Return the [X, Y] coordinate for the center point of the cell that contains the specified text.  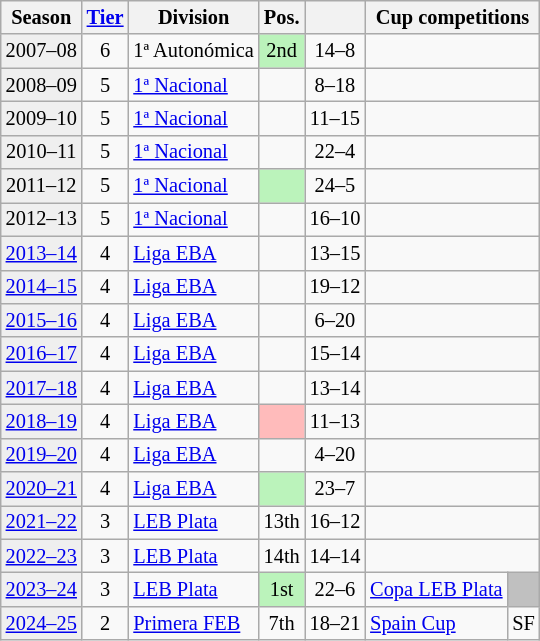
2012–13 [42, 219]
13th [282, 522]
4–20 [336, 455]
14–8 [336, 51]
22–4 [336, 152]
11–13 [336, 421]
24–5 [336, 186]
13–15 [336, 253]
2013–14 [42, 253]
Division [193, 17]
Copa LEB Plata [436, 589]
6 [106, 51]
6–20 [336, 320]
2nd [282, 51]
16–10 [336, 219]
2007–08 [42, 51]
2018–19 [42, 421]
Primera FEB [193, 623]
2 [106, 623]
2019–20 [42, 455]
13–14 [336, 388]
2011–12 [42, 186]
2023–24 [42, 589]
2021–22 [42, 522]
Cup competitions [452, 17]
1st [282, 589]
2015–16 [42, 320]
16–12 [336, 522]
2020–21 [42, 489]
Spain Cup [436, 623]
15–14 [336, 354]
1ª Autonómica [193, 51]
Pos. [282, 17]
8–18 [336, 85]
2009–10 [42, 118]
2017–18 [42, 388]
2014–15 [42, 287]
2010–11 [42, 152]
2022–23 [42, 556]
Season [42, 17]
23–7 [336, 489]
2024–25 [42, 623]
2016–17 [42, 354]
14th [282, 556]
22–6 [336, 589]
SF [523, 623]
7th [282, 623]
18–21 [336, 623]
14–14 [336, 556]
11–15 [336, 118]
19–12 [336, 287]
2008–09 [42, 85]
Tier [106, 17]
